Capture the cell that displays the provided text and extract its [X, Y] central coordinate. 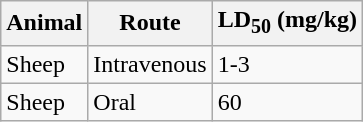
1-3 [287, 64]
Oral [150, 102]
Intravenous [150, 64]
Animal [44, 23]
60 [287, 102]
LD50 (mg/kg) [287, 23]
Route [150, 23]
